Output the (X, Y) coordinate of the center of the cell containing the given text.  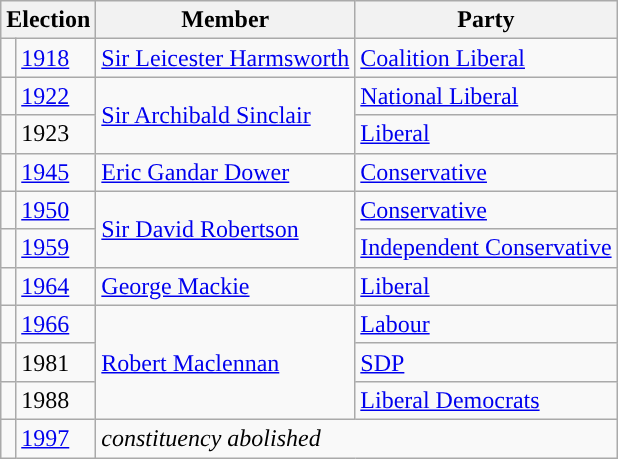
1997 (56, 438)
1950 (56, 210)
Coalition Liberal (486, 58)
Independent Conservative (486, 248)
1918 (56, 58)
Eric Gandar Dower (226, 172)
1923 (56, 134)
constituency abolished (356, 438)
Sir Leicester Harmsworth (226, 58)
Member (226, 20)
1964 (56, 286)
1981 (56, 362)
Labour (486, 324)
Election (48, 20)
Sir Archibald Sinclair (226, 115)
George Mackie (226, 286)
Party (486, 20)
Sir David Robertson (226, 229)
Robert Maclennan (226, 362)
SDP (486, 362)
1922 (56, 96)
Liberal Democrats (486, 400)
1988 (56, 400)
1966 (56, 324)
National Liberal (486, 96)
1959 (56, 248)
1945 (56, 172)
